Capture the cell that displays the provided text and extract its (X, Y) central coordinate. 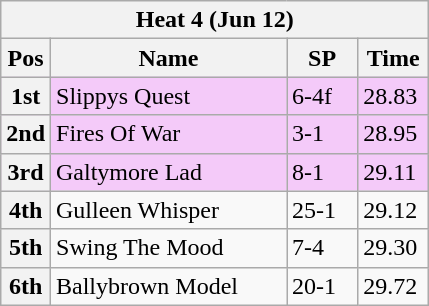
29.30 (394, 248)
3rd (26, 172)
Heat 4 (Jun 12) (215, 20)
Slippys Quest (169, 96)
8-1 (322, 172)
Fires Of War (169, 134)
7-4 (322, 248)
1st (26, 96)
Ballybrown Model (169, 286)
Swing The Mood (169, 248)
25-1 (322, 210)
Galtymore Lad (169, 172)
20-1 (322, 286)
4th (26, 210)
Gulleen Whisper (169, 210)
3-1 (322, 134)
29.12 (394, 210)
29.72 (394, 286)
Pos (26, 58)
6-4f (322, 96)
Time (394, 58)
28.83 (394, 96)
SP (322, 58)
Name (169, 58)
5th (26, 248)
6th (26, 286)
29.11 (394, 172)
28.95 (394, 134)
2nd (26, 134)
